Scan for the cell matching the given text and deliver its (x, y) coordinate at center. 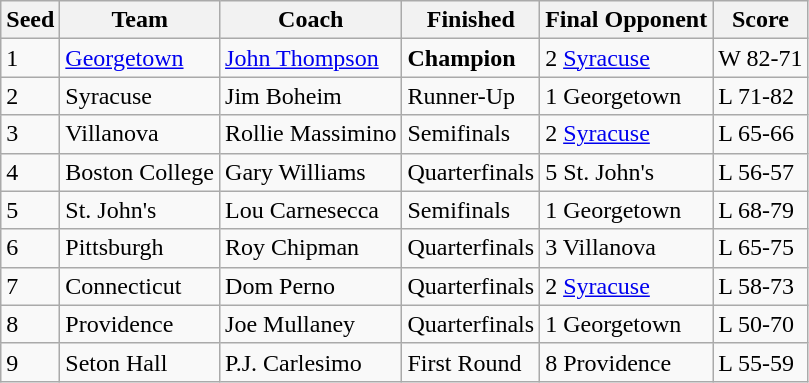
Lou Carnesecca (311, 210)
9 (30, 362)
First Round (471, 362)
Boston College (140, 172)
Jim Boheim (311, 96)
8 Providence (626, 362)
L 56-57 (760, 172)
Connecticut (140, 286)
W 82-71 (760, 58)
Finished (471, 20)
L 55-59 (760, 362)
St. John's (140, 210)
Joe Mullaney (311, 324)
Gary Williams (311, 172)
Seton Hall (140, 362)
Seed (30, 20)
Final Opponent (626, 20)
4 (30, 172)
6 (30, 248)
5 St. John's (626, 172)
Pittsburgh (140, 248)
1 (30, 58)
P.J. Carlesimo (311, 362)
Team (140, 20)
5 (30, 210)
Dom Perno (311, 286)
Syracuse (140, 96)
3 Villanova (626, 248)
L 71-82 (760, 96)
L 68-79 (760, 210)
8 (30, 324)
2 (30, 96)
Georgetown (140, 58)
L 65-75 (760, 248)
L 65-66 (760, 134)
Providence (140, 324)
Roy Chipman (311, 248)
Villanova (140, 134)
Champion (471, 58)
John Thompson (311, 58)
3 (30, 134)
Score (760, 20)
Coach (311, 20)
7 (30, 286)
L 58-73 (760, 286)
Rollie Massimino (311, 134)
L 50-70 (760, 324)
Runner-Up (471, 96)
